Return the (X, Y) coordinate for the center point of the cell that contains the specified text.  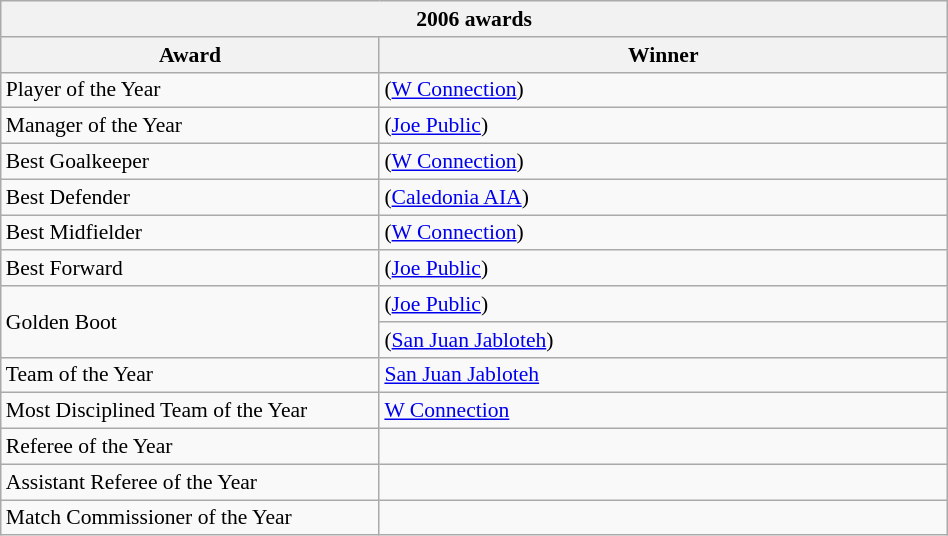
Winner (663, 55)
Player of the Year (190, 90)
2006 awards (474, 19)
(San Juan Jabloteh) (663, 340)
Best Forward (190, 269)
Golden Boot (190, 322)
W Connection (663, 411)
Best Goalkeeper (190, 162)
Award (190, 55)
Match Commissioner of the Year (190, 518)
Referee of the Year (190, 447)
Best Midfielder (190, 233)
Best Defender (190, 197)
Most Disciplined Team of the Year (190, 411)
Team of the Year (190, 375)
Manager of the Year (190, 126)
Assistant Referee of the Year (190, 482)
(Caledonia AIA) (663, 197)
San Juan Jabloteh (663, 375)
